Search for the cell housing the specified text and yield its (X, Y) center coordinate. 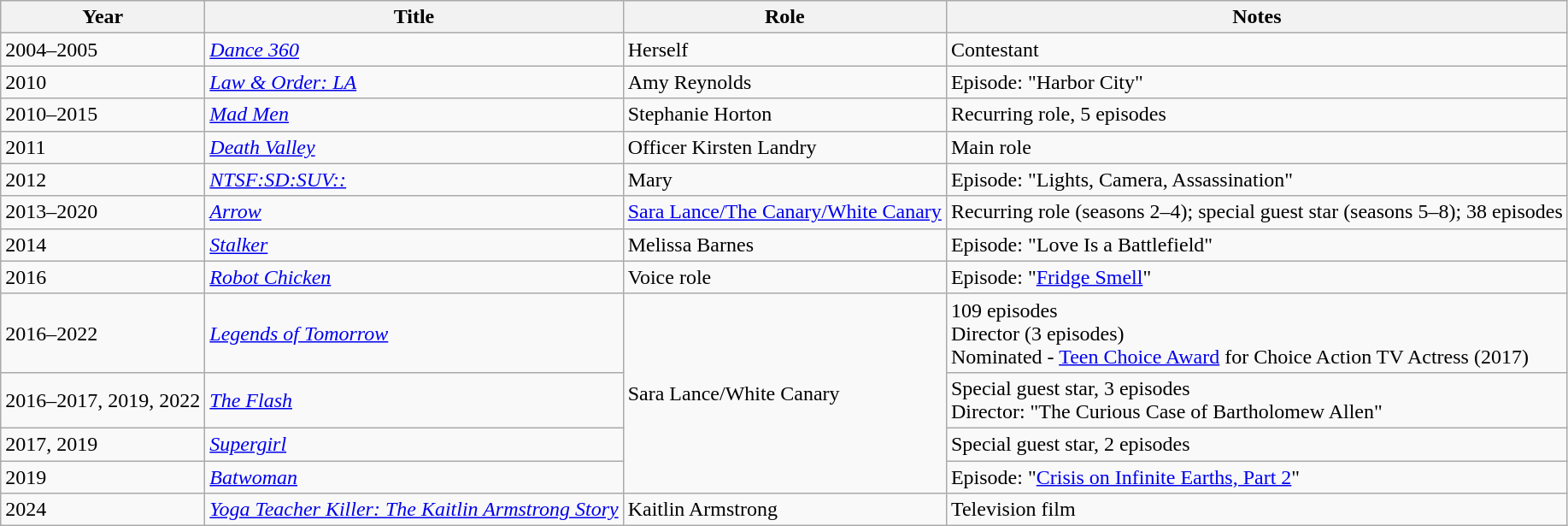
Television film (1256, 510)
Mary (784, 180)
Dance 360 (414, 50)
Sara Lance/The Canary/White Canary (784, 212)
Officer Kirsten Landry (784, 147)
Year (103, 17)
Episode: "Harbor City" (1256, 82)
2013–2020 (103, 212)
Sara Lance/White Canary (784, 393)
2016–2017, 2019, 2022 (103, 400)
Mad Men (414, 115)
109 episodesDirector (3 episodes)Nominated - Teen Choice Award for Choice Action TV Actress (2017) (1256, 333)
2016–2022 (103, 333)
2024 (103, 510)
Law & Order: LA (414, 82)
Episode: "Crisis on Infinite Earths, Part 2" (1256, 476)
Yoga Teacher Killer: The Kaitlin Armstrong Story (414, 510)
2004–2005 (103, 50)
2014 (103, 245)
2017, 2019 (103, 444)
Legends of Tomorrow (414, 333)
Episode: "Fridge Smell" (1256, 277)
Special guest star, 3 episodesDirector: "The Curious Case of Bartholomew Allen" (1256, 400)
Title (414, 17)
Arrow (414, 212)
Supergirl (414, 444)
Episode: "Love Is a Battlefield" (1256, 245)
2010–2015 (103, 115)
Melissa Barnes (784, 245)
Death Valley (414, 147)
Contestant (1256, 50)
Notes (1256, 17)
Recurring role (seasons 2–4); special guest star (seasons 5–8); 38 episodes (1256, 212)
2011 (103, 147)
Episode: "Lights, Camera, Assassination" (1256, 180)
Main role (1256, 147)
Robot Chicken (414, 277)
Stephanie Horton (784, 115)
2019 (103, 476)
2010 (103, 82)
Batwoman (414, 476)
Kaitlin Armstrong (784, 510)
Voice role (784, 277)
Role (784, 17)
The Flash (414, 400)
Special guest star, 2 episodes (1256, 444)
Herself (784, 50)
Stalker (414, 245)
2012 (103, 180)
2016 (103, 277)
Amy Reynolds (784, 82)
Recurring role, 5 episodes (1256, 115)
NTSF:SD:SUV:: (414, 180)
